Capture the cell that displays the provided text and extract its (X, Y) central coordinate. 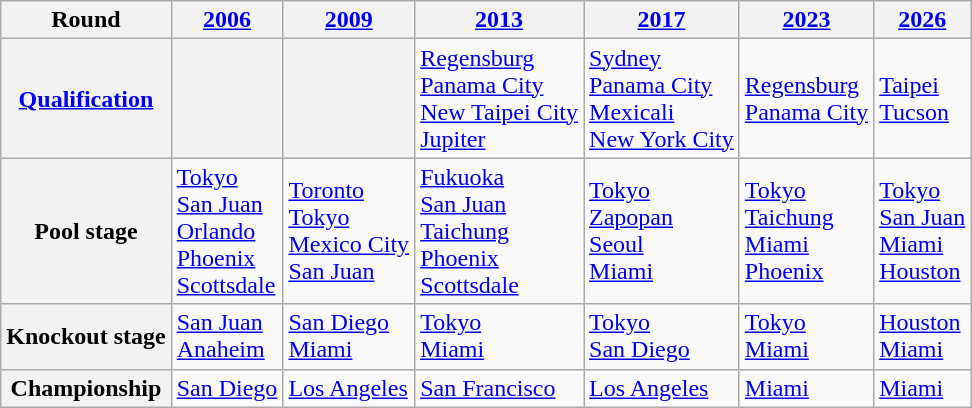
Tokyo Zapopan Seoul Miami (662, 231)
2006 (227, 20)
Tokyo San Juan Miami Houston (922, 231)
Fukuoka San Juan Taichung Phoenix Scottsdale (500, 231)
Championship (86, 388)
Houston Miami (922, 336)
San Francisco (500, 388)
Toronto Tokyo Mexico City San Juan (349, 231)
2026 (922, 20)
Tokyo Taichung Miami Phoenix (806, 231)
San Diego (227, 388)
Tokyo San Diego (662, 336)
Round (86, 20)
2009 (349, 20)
Qualification (86, 98)
Knockout stage (86, 336)
2023 (806, 20)
2013 (500, 20)
San Diego Miami (349, 336)
Regensburg Panama City New Taipei City Jupiter (500, 98)
2017 (662, 20)
Pool stage (86, 231)
Sydney Panama City Mexicali New York City (662, 98)
San Juan Anaheim (227, 336)
Taipei Tucson (922, 98)
Tokyo San Juan Orlando Phoenix Scottsdale (227, 231)
Regensburg Panama City (806, 98)
